Identify which cell holds the provided text, then report its [X, Y] central coordinate. 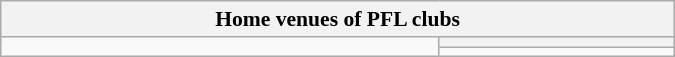
Home venues of PFL clubs [338, 19]
